Return [x, y] of the center of cell containing provided text 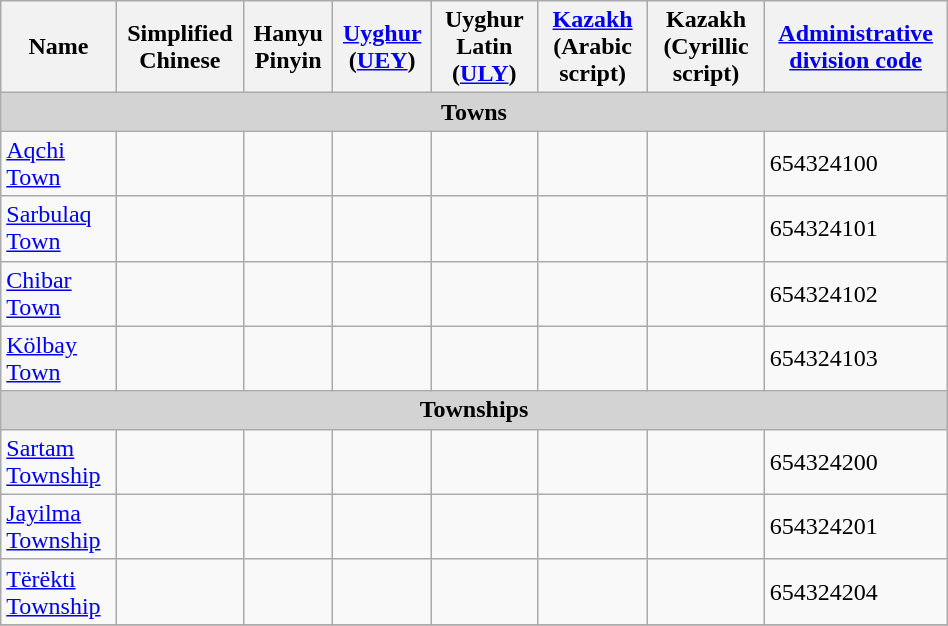
Townships [474, 410]
Simplified Chinese [180, 47]
Name [58, 47]
Kazakh (Arabic script) [592, 47]
Jayilma Township [58, 526]
Hanyu Pinyin [288, 47]
Sarbulaq Town [58, 228]
Sartam Township [58, 462]
Chibar Town [58, 294]
Aqchi Town [58, 164]
Uyghur (UEY) [382, 47]
Uyghur Latin (ULY) [484, 47]
Administrative division code [856, 47]
654324200 [856, 462]
Kölbay Town [58, 358]
Kazakh (Cyrillic script) [706, 47]
654324201 [856, 526]
654324103 [856, 358]
654324204 [856, 592]
Tërëkti Township [58, 592]
654324100 [856, 164]
654324102 [856, 294]
654324101 [856, 228]
Towns [474, 112]
